Determine the [x, y] coordinate at the center of the cell enclosing the given text.  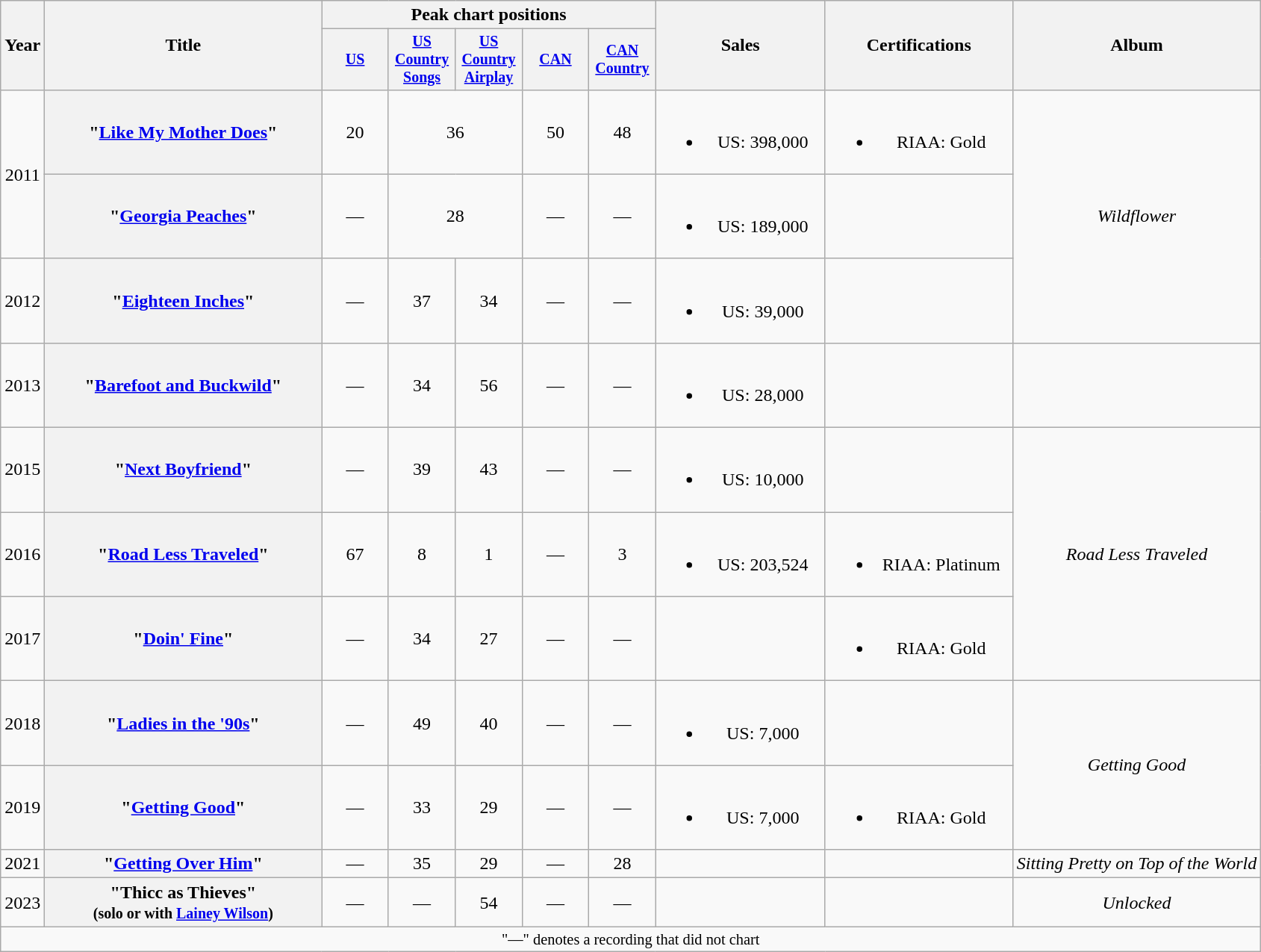
"Getting Good" [184, 808]
Sales [741, 46]
"—" denotes a recording that did not chart [631, 939]
2012 [22, 300]
Road Less Traveled [1136, 554]
2017 [22, 639]
"Eighteen Inches" [184, 300]
"Doin' Fine" [184, 639]
"Next Boyfriend" [184, 470]
2023 [22, 902]
CAN [555, 60]
US: 28,000 [741, 385]
35 [421, 864]
Getting Good [1136, 765]
CAN Country [623, 60]
Title [184, 46]
Wildflower [1136, 217]
33 [421, 808]
2015 [22, 470]
37 [421, 300]
67 [355, 554]
50 [555, 131]
"Ladies in the '90s" [184, 723]
27 [488, 639]
US: 39,000 [741, 300]
54 [488, 902]
39 [421, 470]
2019 [22, 808]
48 [623, 131]
"Road Less Traveled" [184, 554]
Certifications [918, 46]
Unlocked [1136, 902]
8 [421, 554]
Sitting Pretty on Top of the World [1136, 864]
Album [1136, 46]
2013 [22, 385]
1 [488, 554]
US Country Airplay [488, 60]
20 [355, 131]
"Georgia Peaches" [184, 217]
2011 [22, 174]
US: 398,000 [741, 131]
Peak chart positions [488, 15]
US: 10,000 [741, 470]
"Barefoot and Buckwild" [184, 385]
"Like My Mother Does" [184, 131]
Year [22, 46]
RIAA: Platinum [918, 554]
56 [488, 385]
2021 [22, 864]
2018 [22, 723]
US: 203,524 [741, 554]
3 [623, 554]
US: 189,000 [741, 217]
2016 [22, 554]
40 [488, 723]
49 [421, 723]
"Getting Over Him" [184, 864]
"Thicc as Thieves" (solo or with Lainey Wilson) [184, 902]
US Country Songs [421, 60]
US [355, 60]
43 [488, 470]
36 [455, 131]
